Identify which cell holds the provided text, then report its (X, Y) central coordinate. 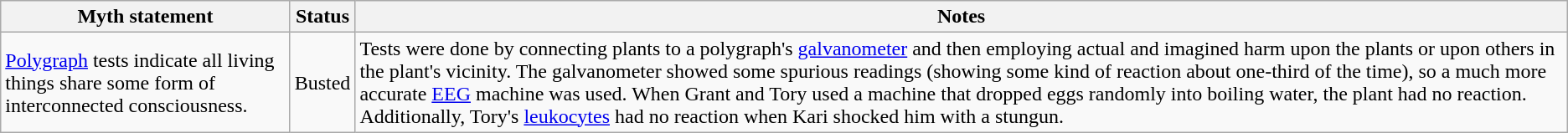
Polygraph tests indicate all living things share some form of interconnected consciousness. (146, 82)
Notes (962, 17)
Myth statement (146, 17)
Busted (322, 82)
Status (322, 17)
